Provide the [X, Y] coordinate of the cell's center where the given text is located.  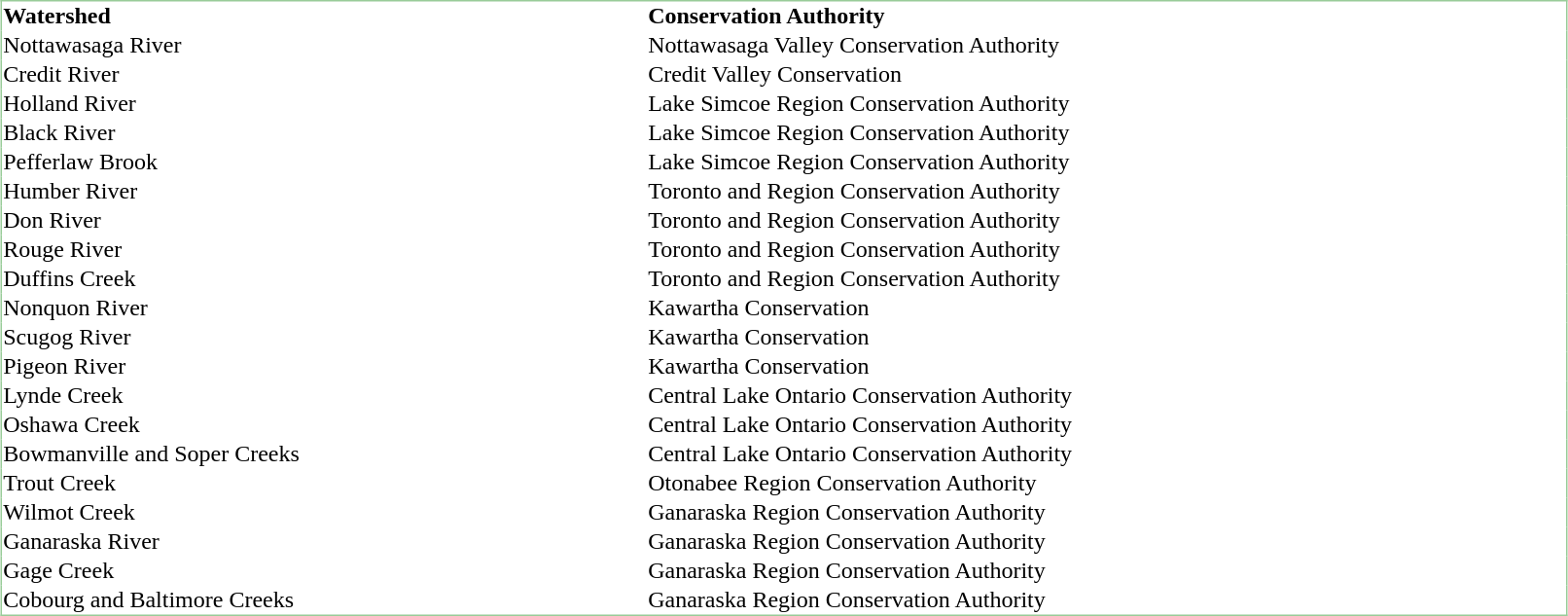
Bowmanville and Soper Creeks [324, 454]
Pefferlaw Brook [324, 163]
Credit Valley Conservation [1107, 75]
Humber River [324, 192]
Oshawa Creek [324, 425]
Nottawasaga Valley Conservation Authority [1107, 46]
Ganaraska River [324, 542]
Watershed [324, 16]
Rouge River [324, 250]
Credit River [324, 75]
Lynde Creek [324, 396]
Black River [324, 133]
Don River [324, 221]
Holland River [324, 104]
Wilmot Creek [324, 513]
Nottawasaga River [324, 46]
Pigeon River [324, 367]
Trout Creek [324, 484]
Gage Creek [324, 571]
Cobourg and Baltimore Creeks [324, 601]
Scugog River [324, 338]
Conservation Authority [1107, 16]
Otonabee Region Conservation Authority [1107, 484]
Duffins Creek [324, 279]
Nonquon River [324, 308]
